Extract the [X, Y] coordinate from the center of the cell holding the provided text.  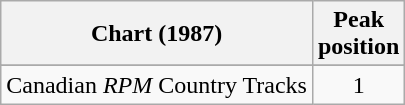
Chart (1987) [157, 34]
Canadian RPM Country Tracks [157, 85]
Peakposition [358, 34]
1 [358, 85]
